Scan for the cell matching the given text and deliver its [X, Y] coordinate at center. 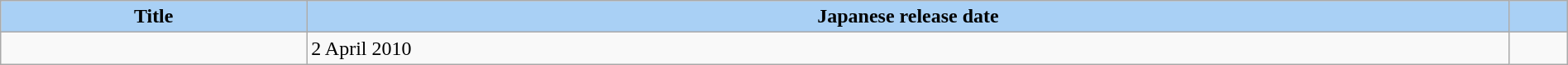
Title [154, 17]
2 April 2010 [908, 48]
Japanese release date [908, 17]
